Pinpoint the cell where the given text exists, returning its (x, y) midpoint coordinate. 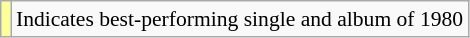
Indicates best-performing single and album of 1980 (240, 19)
